Provide the (X, Y) coordinate of the cell's center where the given text is located.  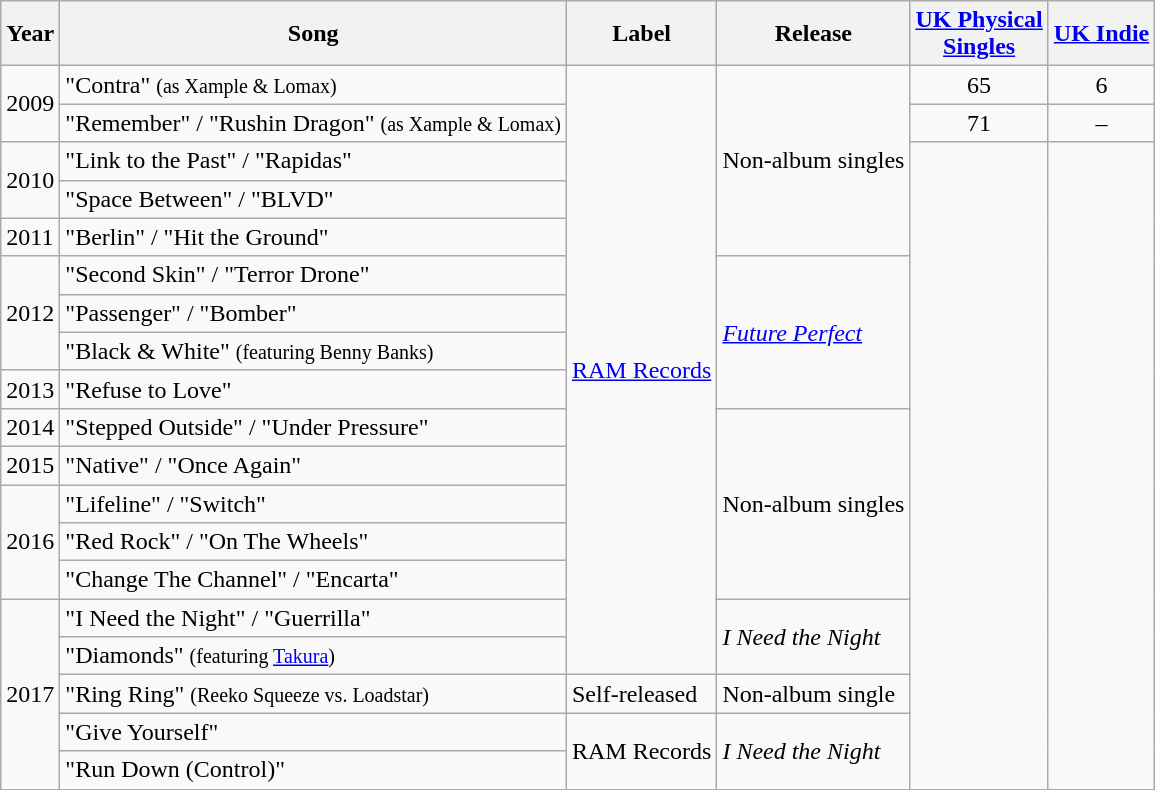
2017 (30, 694)
Label (641, 34)
2014 (30, 427)
"Change The Channel" / "Encarta" (314, 580)
"Berlin" / "Hit the Ground" (314, 237)
"Native" / "Once Again" (314, 465)
2011 (30, 237)
2010 (30, 180)
"Passenger" / "Bomber" (314, 313)
"Contra" (as Xample & Lomax) (314, 85)
"Diamonds" (featuring Takura) (314, 656)
"Space Between" / "BLVD" (314, 199)
65 (979, 85)
UK Indie (1101, 34)
"Give Yourself" (314, 732)
"Red Rock" / "On The Wheels" (314, 542)
2016 (30, 541)
Release (814, 34)
"Black & White" (featuring Benny Banks) (314, 351)
"Ring Ring" (Reeko Squeeze vs. Loadstar) (314, 694)
2013 (30, 389)
Self-released (641, 694)
71 (979, 123)
Future Perfect (814, 332)
"Link to the Past" / "Rapidas" (314, 161)
6 (1101, 85)
"Refuse to Love" (314, 389)
2012 (30, 313)
"Second Skin" / "Terror Drone" (314, 275)
"Lifeline" / "Switch" (314, 503)
Year (30, 34)
– (1101, 123)
"I Need the Night" / "Guerrilla" (314, 618)
2009 (30, 104)
"Stepped Outside" / "Under Pressure" (314, 427)
Song (314, 34)
"Remember" / "Rushin Dragon" (as Xample & Lomax) (314, 123)
UK PhysicalSingles (979, 34)
"Run Down (Control)" (314, 770)
2015 (30, 465)
Non-album single (814, 694)
